Identify which cell holds the provided text, then report its [X, Y] central coordinate. 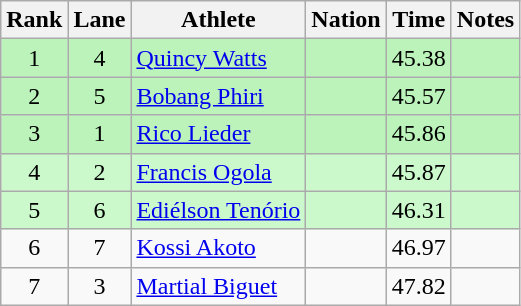
Martial Biguet [218, 286]
Rank [34, 20]
46.31 [418, 210]
Nation [346, 20]
Notes [485, 20]
47.82 [418, 286]
Ediélson Tenório [218, 210]
46.97 [418, 248]
Rico Lieder [218, 134]
Time [418, 20]
Athlete [218, 20]
Francis Ogola [218, 172]
Kossi Akoto [218, 248]
45.87 [418, 172]
Quincy Watts [218, 58]
45.86 [418, 134]
45.38 [418, 58]
Lane [100, 20]
45.57 [418, 96]
Bobang Phiri [218, 96]
